Scan for the cell matching the given text and deliver its [x, y] coordinate at center. 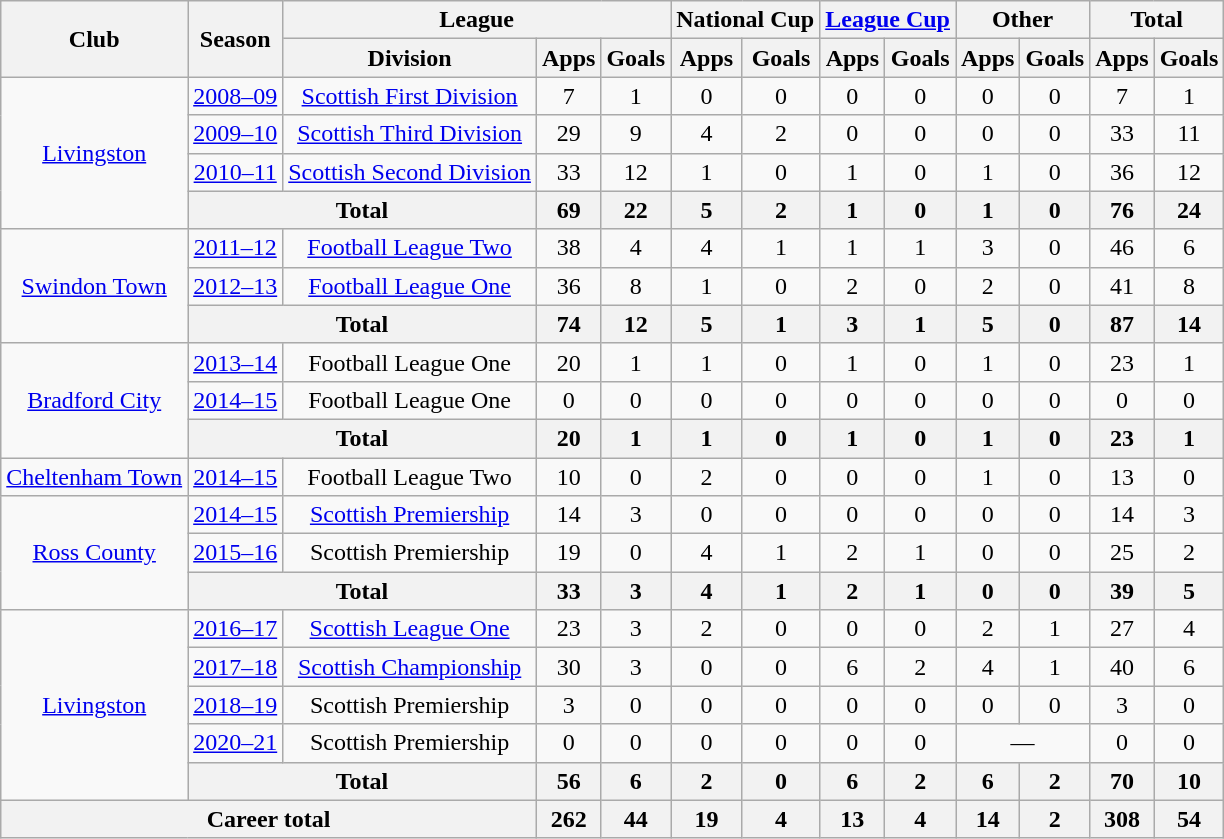
Scottish Second Division [410, 172]
2018–19 [236, 705]
2011–12 [236, 248]
Club [94, 39]
2020–21 [236, 743]
2017–18 [236, 667]
70 [1122, 781]
Scottish League One [410, 629]
League Cup [888, 20]
40 [1122, 667]
2012–13 [236, 286]
2015–16 [236, 553]
Cheltenham Town [94, 477]
2009–10 [236, 134]
39 [1122, 591]
22 [636, 210]
308 [1122, 819]
54 [1189, 819]
69 [568, 210]
24 [1189, 210]
Ross County [94, 553]
Career total [269, 819]
46 [1122, 248]
League [477, 20]
76 [1122, 210]
Season [236, 39]
9 [636, 134]
27 [1122, 629]
11 [1189, 134]
2008–09 [236, 96]
2010–11 [236, 172]
— [1023, 743]
25 [1122, 553]
2016–17 [236, 629]
44 [636, 819]
30 [568, 667]
Bradford City [94, 400]
Scottish Championship [410, 667]
74 [568, 324]
38 [568, 248]
56 [568, 781]
Swindon Town [94, 286]
29 [568, 134]
262 [568, 819]
National Cup [746, 20]
Scottish First Division [410, 96]
Division [410, 58]
41 [1122, 286]
2013–14 [236, 362]
87 [1122, 324]
Scottish Third Division [410, 134]
Other [1023, 20]
